Determine the (X, Y) coordinate at the center of the cell enclosing the given text.  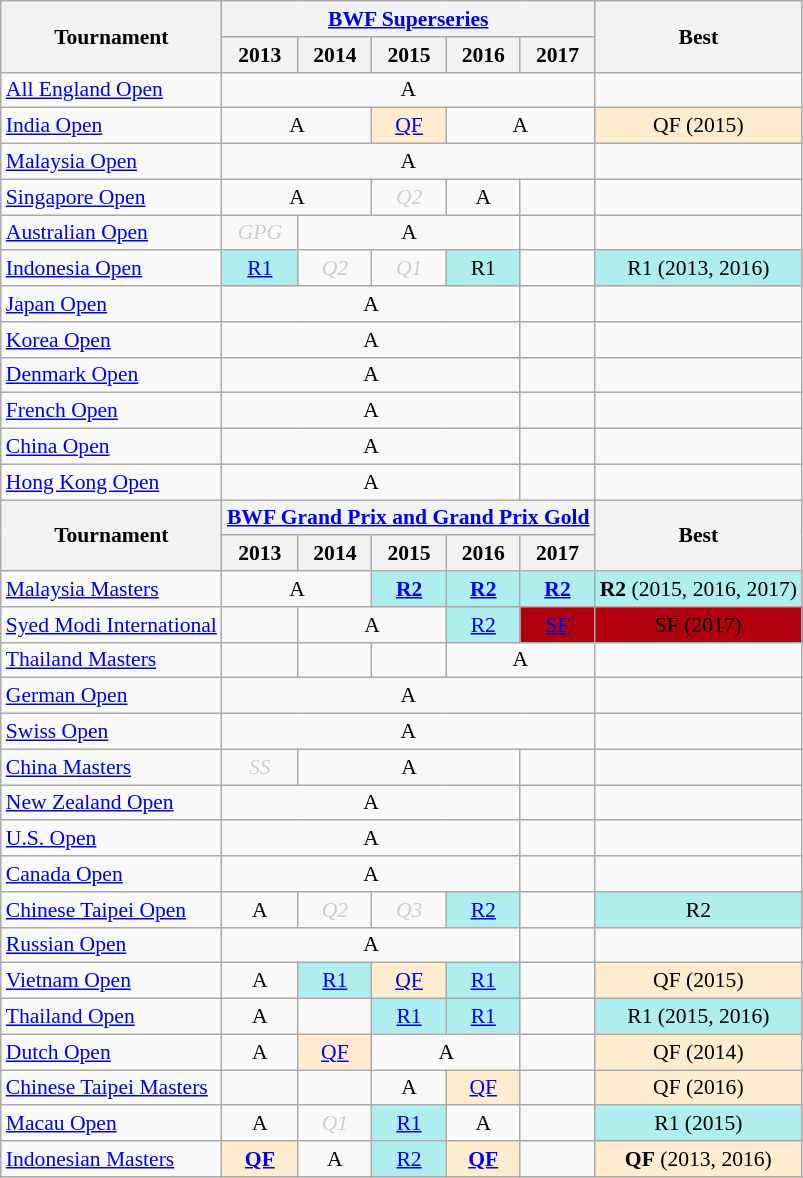
New Zealand Open (112, 803)
R2 (2015, 2016, 2017) (698, 589)
BWF Superseries (408, 19)
Indonesia Open (112, 269)
QF (2014) (698, 1052)
GPG (260, 233)
India Open (112, 126)
Thailand Open (112, 1017)
China Open (112, 447)
Syed Modi International (112, 625)
SF (2017) (698, 625)
Malaysia Open (112, 162)
U.S. Open (112, 839)
Singapore Open (112, 197)
Chinese Taipei Masters (112, 1088)
Malaysia Masters (112, 589)
R1 (2015, 2016) (698, 1017)
SS (260, 767)
Swiss Open (112, 732)
Canada Open (112, 874)
QF (2016) (698, 1088)
BWF Grand Prix and Grand Prix Gold (408, 518)
Vietnam Open (112, 981)
R1 (2015) (698, 1124)
German Open (112, 696)
Australian Open (112, 233)
Korea Open (112, 340)
Thailand Masters (112, 660)
Denmark Open (112, 375)
China Masters (112, 767)
R1 (2013, 2016) (698, 269)
All England Open (112, 90)
Hong Kong Open (112, 482)
QF (2013, 2016) (698, 1159)
Indonesian Masters (112, 1159)
SF (557, 625)
Japan Open (112, 304)
Chinese Taipei Open (112, 910)
Russian Open (112, 945)
Q3 (409, 910)
Macau Open (112, 1124)
Dutch Open (112, 1052)
French Open (112, 411)
